Find where the given text appears and provide that cell's center as (x, y) coordinate. 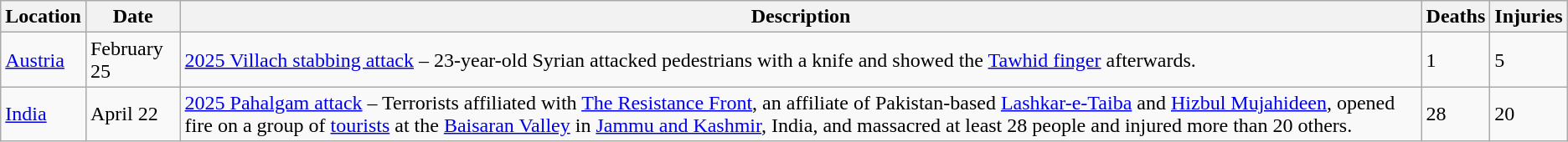
5 (1529, 60)
India (44, 114)
Deaths (1456, 17)
Austria (44, 60)
Location (44, 17)
28 (1456, 114)
Date (132, 17)
April 22 (132, 114)
20 (1529, 114)
2025 Villach stabbing attack – 23-year-old Syrian attacked pedestrians with a knife and showed the Tawhid finger afterwards. (801, 60)
Injuries (1529, 17)
February 25 (132, 60)
Description (801, 17)
1 (1456, 60)
